Search for the cell housing the specified text and yield its [x, y] center coordinate. 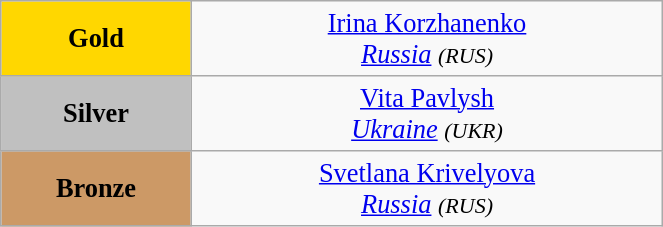
Vita PavlyshUkraine (UKR) [427, 112]
Silver [96, 112]
Svetlana KrivelyovaRussia (RUS) [427, 188]
Gold [96, 38]
Bronze [96, 188]
Irina KorzhanenkoRussia (RUS) [427, 38]
